Return [x, y] of the center of cell containing provided text 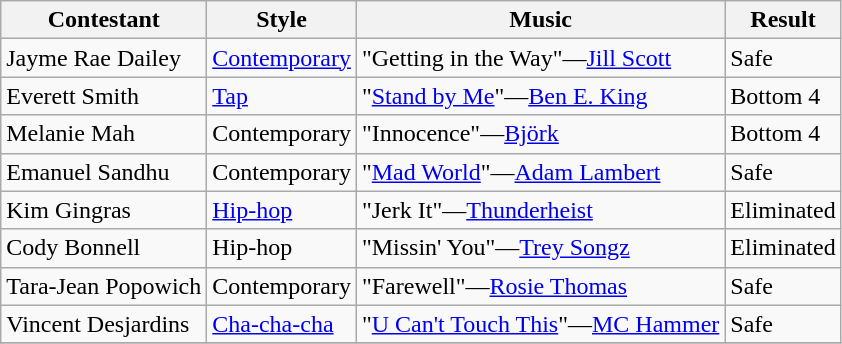
Cody Bonnell [104, 248]
Jayme Rae Dailey [104, 58]
"Missin' You"—Trey Songz [540, 248]
Kim Gingras [104, 210]
"Mad World"—Adam Lambert [540, 172]
Tara-Jean Popowich [104, 286]
Vincent Desjardins [104, 324]
"U Can't Touch This"—MC Hammer [540, 324]
"Getting in the Way"—Jill Scott [540, 58]
Melanie Mah [104, 134]
Result [783, 20]
Everett Smith [104, 96]
"Innocence"—Björk [540, 134]
Contestant [104, 20]
Music [540, 20]
"Jerk It"—Thunderheist [540, 210]
Style [282, 20]
"Farewell"—Rosie Thomas [540, 286]
Cha-cha-cha [282, 324]
Emanuel Sandhu [104, 172]
Tap [282, 96]
"Stand by Me"—Ben E. King [540, 96]
